For the text-containing cell, return its midpoint in (X, Y) coordinate format. 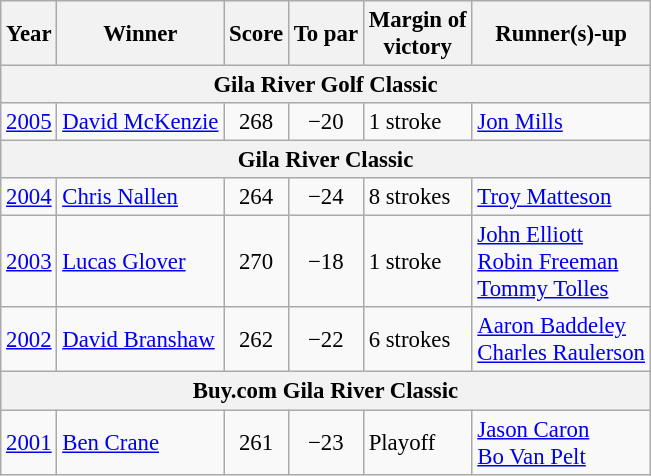
Playoff (418, 442)
268 (256, 122)
Winner (140, 34)
John Elliott Robin Freeman Tommy Tolles (561, 262)
Troy Matteson (561, 197)
Aaron Baddeley Charles Raulerson (561, 340)
261 (256, 442)
Ben Crane (140, 442)
−22 (326, 340)
Jason Caron Bo Van Pelt (561, 442)
Gila River Classic (326, 160)
−23 (326, 442)
Year (29, 34)
6 strokes (418, 340)
Chris Nallen (140, 197)
Gila River Golf Classic (326, 85)
Lucas Glover (140, 262)
To par (326, 34)
Buy.com Gila River Classic (326, 391)
8 strokes (418, 197)
Jon Mills (561, 122)
−24 (326, 197)
2005 (29, 122)
David McKenzie (140, 122)
262 (256, 340)
Margin ofvictory (418, 34)
David Branshaw (140, 340)
Runner(s)-up (561, 34)
−20 (326, 122)
Score (256, 34)
−18 (326, 262)
2003 (29, 262)
270 (256, 262)
264 (256, 197)
2001 (29, 442)
2004 (29, 197)
2002 (29, 340)
